For the text-containing cell, return its midpoint in (x, y) coordinate format. 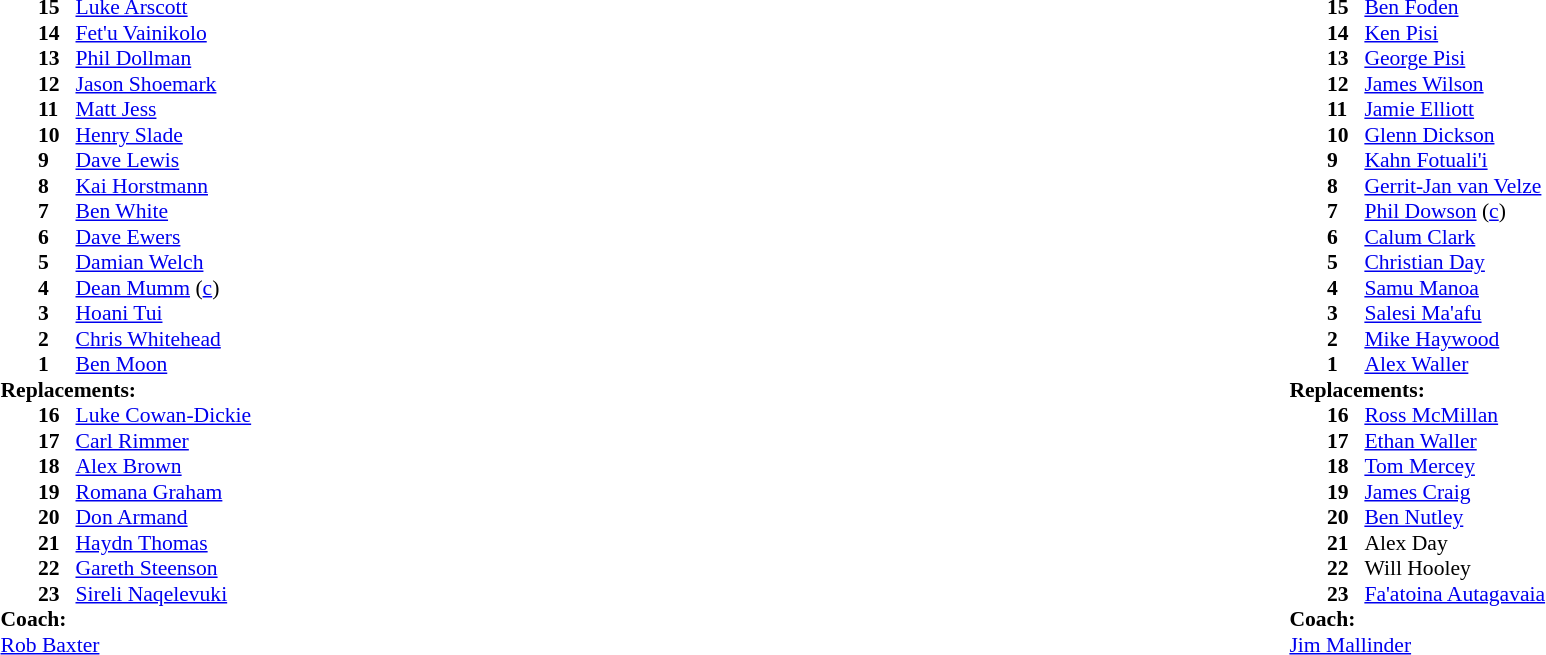
Kahn Fotuali'i (1454, 161)
Damian Welch (164, 263)
Gerrit-Jan van Velze (1454, 186)
Sireli Naqelevuki (164, 594)
Henry Slade (164, 135)
Alex Brown (164, 467)
Gareth Steenson (164, 569)
Hoani Tui (164, 313)
Carl Rimmer (164, 441)
Christian Day (1454, 263)
Jamie Elliott (1454, 109)
Matt Jess (164, 109)
Ben White (164, 211)
Alex Waller (1454, 365)
Salesi Ma'afu (1454, 313)
Dean Mumm (c) (164, 288)
Fet'u Vainikolo (164, 33)
Ken Pisi (1454, 33)
Romana Graham (164, 492)
George Pisi (1454, 59)
Ben Moon (164, 365)
Haydn Thomas (164, 543)
Ethan Waller (1454, 441)
Luke Cowan-Dickie (164, 415)
James Craig (1454, 492)
Jason Shoemark (164, 84)
Mike Haywood (1454, 339)
Don Armand (164, 517)
Ben Nutley (1454, 517)
Tom Mercey (1454, 467)
Fa'atoina Autagavaia (1454, 594)
Ross McMillan (1454, 415)
Calum Clark (1454, 237)
Chris Whitehead (164, 339)
Will Hooley (1454, 569)
Phil Dollman (164, 59)
Dave Ewers (164, 237)
Dave Lewis (164, 161)
Phil Dowson (c) (1454, 211)
Alex Day (1454, 543)
James Wilson (1454, 84)
Kai Horstmann (164, 186)
Glenn Dickson (1454, 135)
Samu Manoa (1454, 288)
